Extract the (x, y) coordinate from the center of the cell holding the provided text.  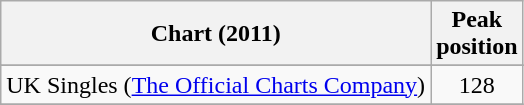
128 (477, 85)
Chart (2011) (216, 34)
UK Singles (The Official Charts Company) (216, 85)
Peakposition (477, 34)
